Pinpoint the cell where the given text exists, returning its [X, Y] midpoint coordinate. 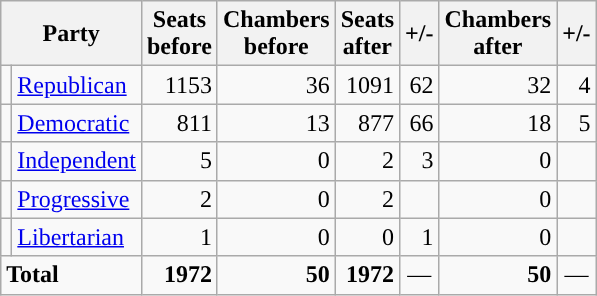
3 [420, 161]
Seatsbefore [179, 34]
Republican [77, 85]
877 [367, 123]
32 [498, 85]
Total [72, 275]
Party [72, 34]
1153 [179, 85]
66 [420, 123]
Chambersbefore [276, 34]
62 [420, 85]
4 [576, 85]
13 [276, 123]
Seatsafter [367, 34]
36 [276, 85]
Chambersafter [498, 34]
Independent [77, 161]
811 [179, 123]
18 [498, 123]
Progressive [77, 199]
Democratic [77, 123]
Libertarian [77, 237]
1091 [367, 85]
